Return the [x, y] coordinate for the center point of the cell that contains the specified text.  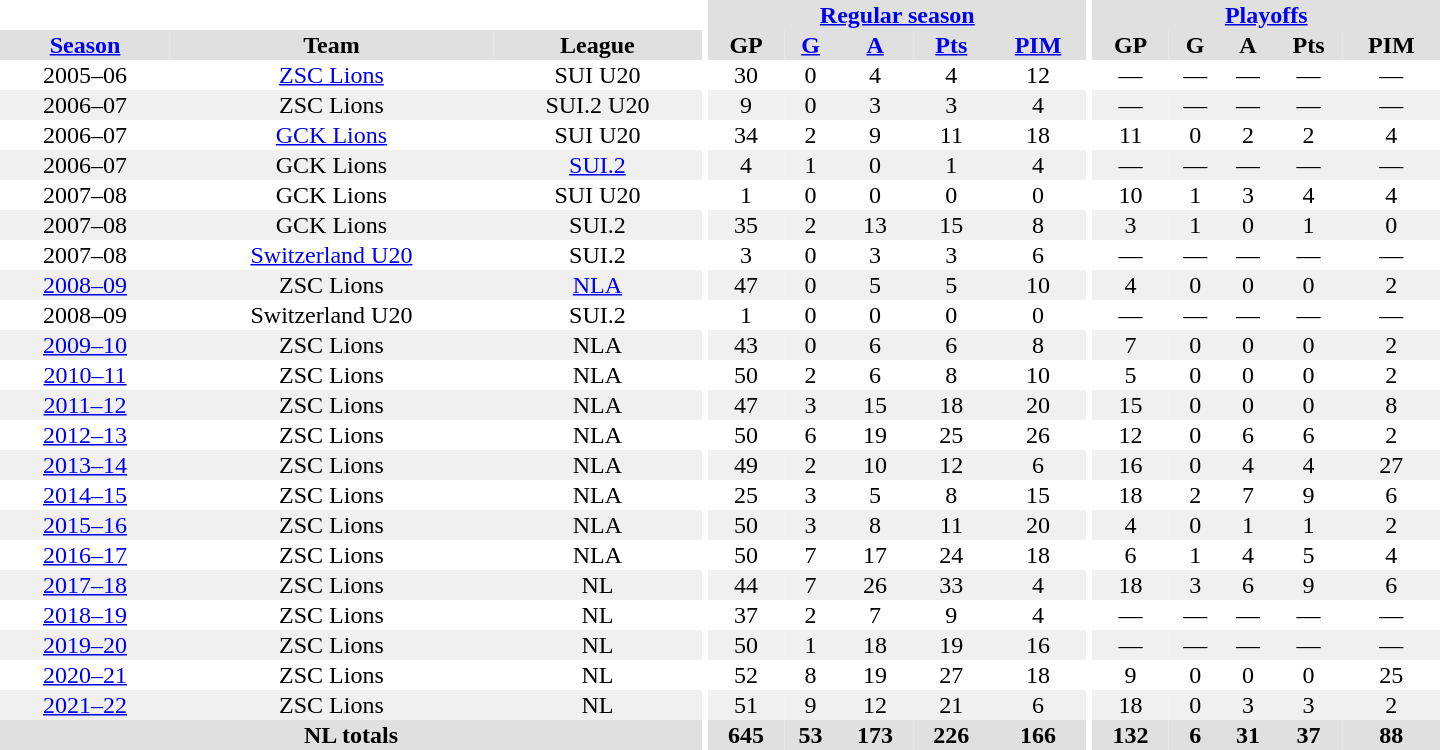
2016–17 [85, 555]
166 [1038, 735]
132 [1130, 735]
645 [746, 735]
33 [951, 585]
2010–11 [85, 375]
2012–13 [85, 435]
2020–21 [85, 675]
2017–18 [85, 585]
2015–16 [85, 525]
43 [746, 345]
226 [951, 735]
21 [951, 705]
30 [746, 75]
2011–12 [85, 405]
Regular season [898, 15]
44 [746, 585]
173 [875, 735]
2018–19 [85, 615]
88 [1392, 735]
2005–06 [85, 75]
League [598, 45]
53 [810, 735]
2019–20 [85, 645]
Playoffs [1266, 15]
NL totals [351, 735]
2014–15 [85, 495]
Season [85, 45]
51 [746, 705]
2021–22 [85, 705]
2009–10 [85, 345]
24 [951, 555]
31 [1248, 735]
35 [746, 225]
SUI.2 U20 [598, 105]
2013–14 [85, 465]
13 [875, 225]
34 [746, 135]
52 [746, 675]
17 [875, 555]
Team [332, 45]
49 [746, 465]
